Find where the given text appears and provide that cell's center as (x, y) coordinate. 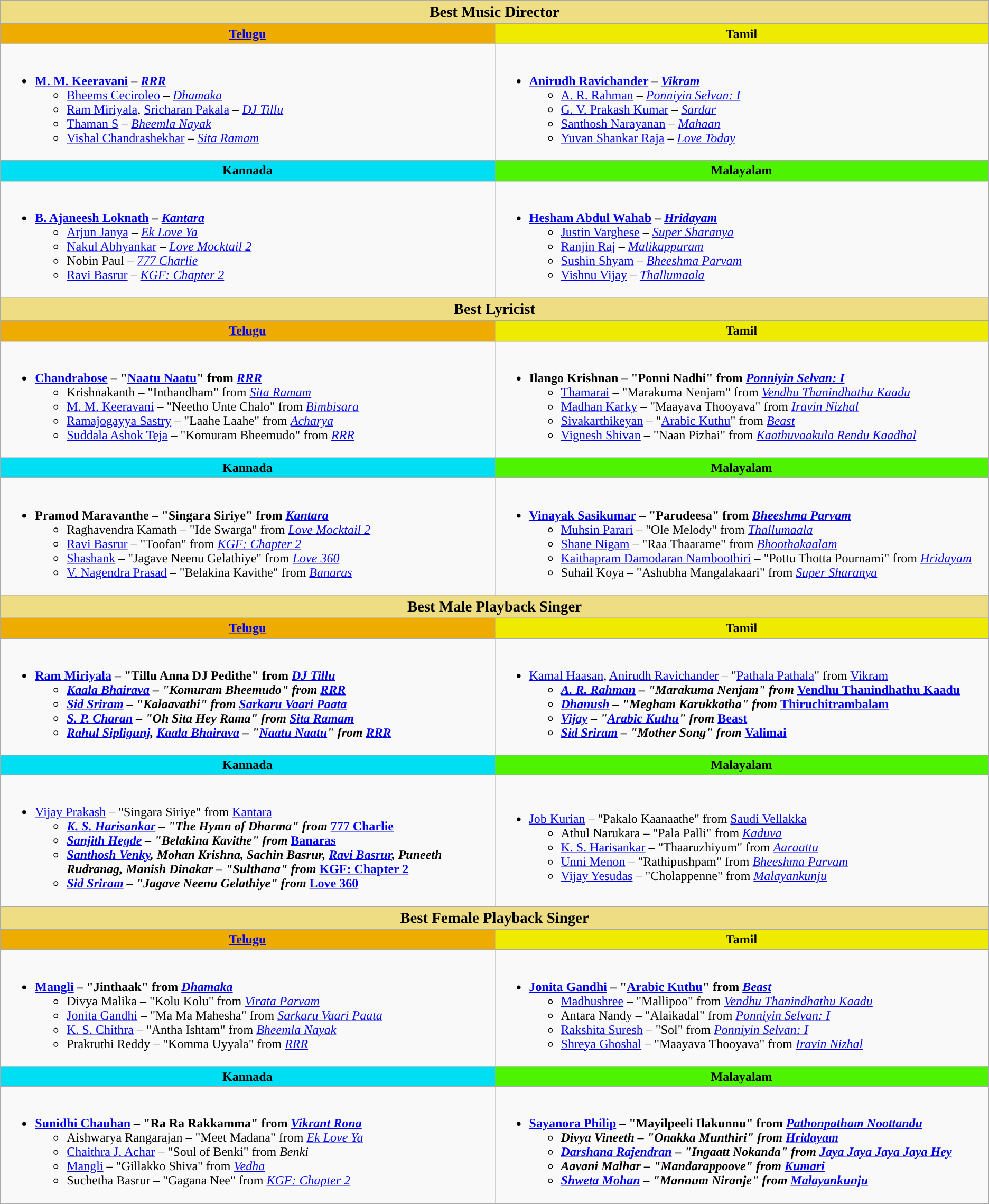
Hesham Abdul Wahab – HridayamJustin Varghese – Super SharanyaRanjin Raj – MalikappuramSushin Shyam – Bheeshma ParvamVishnu Vijay – Thallumaala (742, 239)
M. M. Keeravani – RRRBheems Ceciroleo – DhamakaRam Miriyala, Sricharan Pakala – DJ TilluThaman S – Bheemla NayakVishal Chandrashekhar – Sita Ramam (247, 103)
B. Ajaneesh Loknath – KantaraArjun Janya – Ek Love YaNakul Abhyankar – Love Mocktail 2Nobin Paul – 777 CharlieRavi Basrur – KGF: Chapter 2 (247, 239)
Best Music Director (494, 12)
Best Male Playback Singer (494, 606)
Best Lyricist (494, 309)
Best Female Playback Singer (494, 918)
Anirudh Ravichander – VikramA. R. Rahman – Ponniyin Selvan: IG. V. Prakash Kumar – SardarSanthosh Narayanan – MahaanYuvan Shankar Raja – Love Today (742, 103)
